Provide the (X, Y) coordinate of the cell's center where the given text is located.  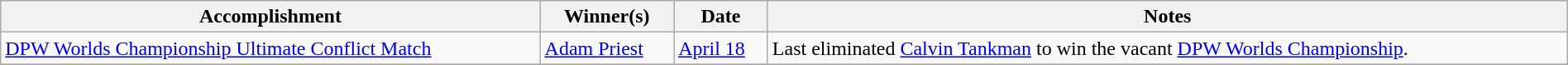
Accomplishment (270, 17)
Winner(s) (607, 17)
April 18 (721, 48)
Notes (1168, 17)
Adam Priest (607, 48)
Last eliminated Calvin Tankman to win the vacant DPW Worlds Championship. (1168, 48)
DPW Worlds Championship Ultimate Conflict Match (270, 48)
Date (721, 17)
